Determine the [x, y] coordinate at the center of the cell enclosing the given text.  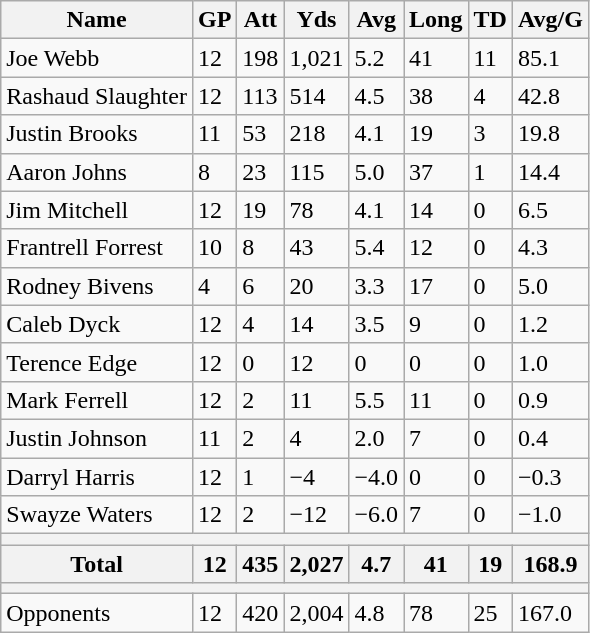
435 [260, 564]
115 [316, 172]
Att [260, 20]
Rodney Bivens [97, 286]
3 [490, 134]
Justin Johnson [97, 438]
198 [260, 58]
Name [97, 20]
3.3 [376, 286]
53 [260, 134]
17 [436, 286]
1,021 [316, 58]
Mark Ferrell [97, 400]
19.8 [550, 134]
−1.0 [550, 515]
23 [260, 172]
14.4 [550, 172]
TD [490, 20]
4.7 [376, 564]
1.2 [550, 324]
43 [316, 248]
5.4 [376, 248]
6 [260, 286]
4.5 [376, 96]
42.8 [550, 96]
−6.0 [376, 515]
Frantrell Forrest [97, 248]
5.5 [376, 400]
−4.0 [376, 477]
5.2 [376, 58]
Justin Brooks [97, 134]
Avg/G [550, 20]
10 [214, 248]
Rashaud Slaughter [97, 96]
Caleb Dyck [97, 324]
167.0 [550, 613]
−12 [316, 515]
2.0 [376, 438]
4.3 [550, 248]
Opponents [97, 613]
Darryl Harris [97, 477]
3.5 [376, 324]
−4 [316, 477]
218 [316, 134]
514 [316, 96]
85.1 [550, 58]
113 [260, 96]
2,027 [316, 564]
Long [436, 20]
0.9 [550, 400]
Aaron Johns [97, 172]
Yds [316, 20]
420 [260, 613]
168.9 [550, 564]
Joe Webb [97, 58]
Terence Edge [97, 362]
38 [436, 96]
4.8 [376, 613]
25 [490, 613]
0.4 [550, 438]
20 [316, 286]
6.5 [550, 210]
9 [436, 324]
37 [436, 172]
2,004 [316, 613]
GP [214, 20]
1.0 [550, 362]
Swayze Waters [97, 515]
Total [97, 564]
Jim Mitchell [97, 210]
Avg [376, 20]
−0.3 [550, 477]
